Output the (X, Y) coordinate of the center of the cell containing the given text.  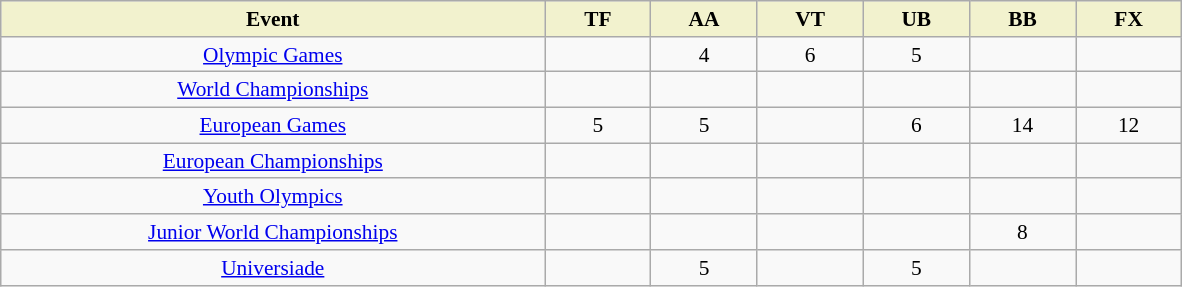
4 (704, 54)
FX (1129, 19)
UB (916, 19)
European Games (273, 125)
VT (810, 19)
World Championships (273, 90)
12 (1129, 125)
TF (598, 19)
14 (1022, 125)
Olympic Games (273, 54)
BB (1022, 19)
Youth Olympics (273, 196)
Universiade (273, 267)
AA (704, 19)
European Championships (273, 161)
8 (1022, 232)
Event (273, 19)
Junior World Championships (273, 232)
